Output the [X, Y] coordinate of the center of the cell containing the given text.  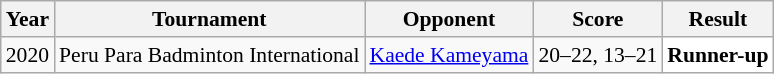
Score [598, 19]
20–22, 13–21 [598, 55]
Runner-up [718, 55]
Opponent [448, 19]
2020 [28, 55]
Result [718, 19]
Year [28, 19]
Peru Para Badminton International [209, 55]
Tournament [209, 19]
Kaede Kameyama [448, 55]
